For the text-containing cell, return its midpoint in (X, Y) coordinate format. 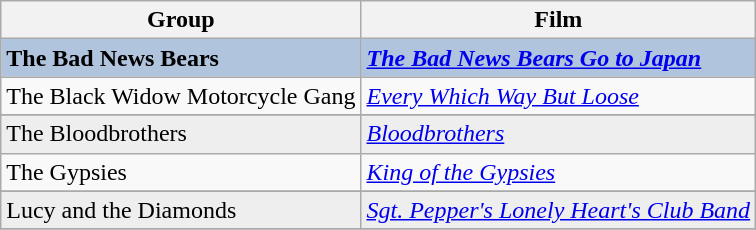
The Black Widow Motorcycle Gang (181, 96)
The Gypsies (181, 172)
The Bloodbrothers (181, 134)
The Bad News Bears Go to Japan (558, 58)
Lucy and the Diamonds (181, 210)
Sgt. Pepper's Lonely Heart's Club Band (558, 210)
Bloodbrothers (558, 134)
The Bad News Bears (181, 58)
King of the Gypsies (558, 172)
Group (181, 20)
Film (558, 20)
Every Which Way But Loose (558, 96)
